Return the [x, y] coordinate for the center point of the cell that contains the specified text.  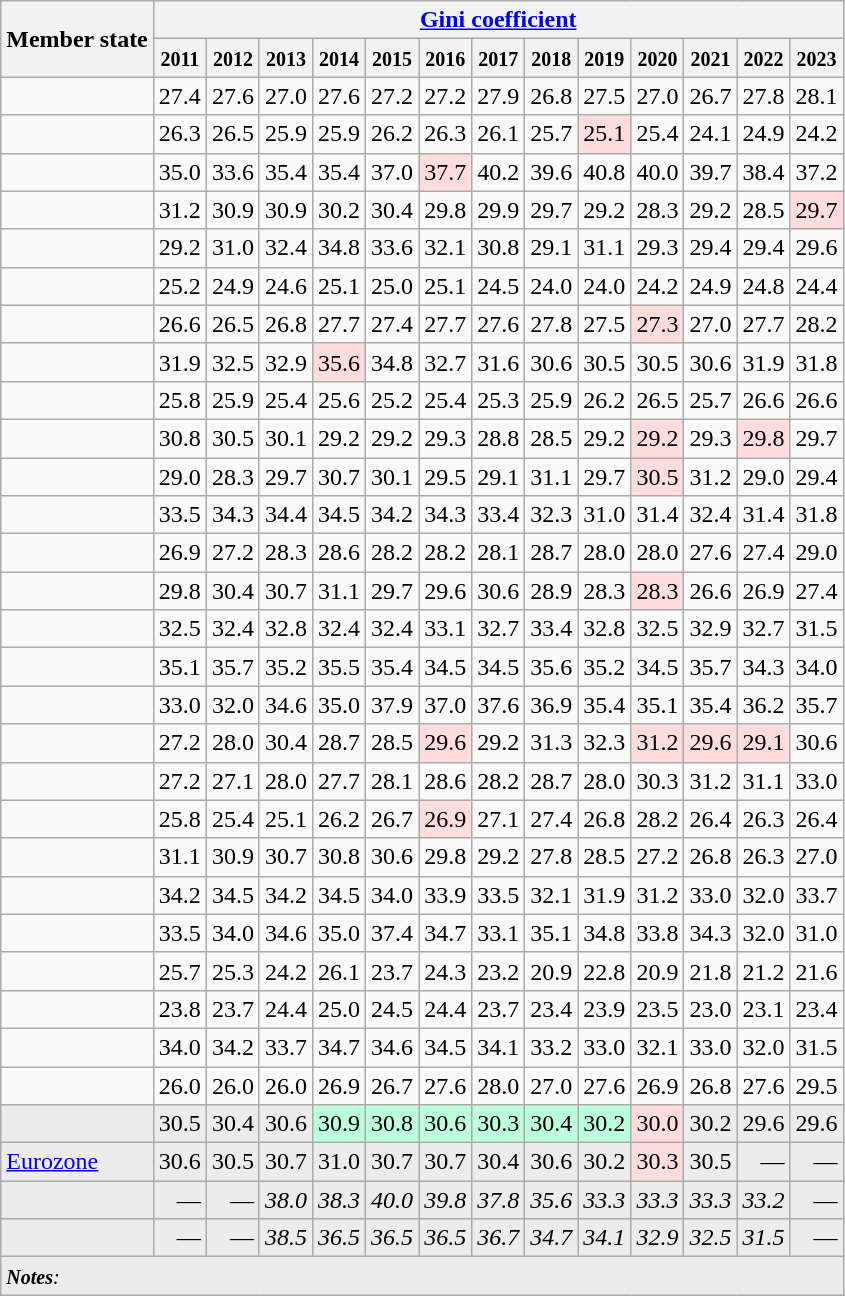
2011 [180, 58]
28.9 [552, 591]
23.2 [498, 971]
23.9 [604, 1009]
38.3 [338, 1200]
37.6 [498, 705]
2012 [232, 58]
36.2 [764, 705]
2015 [392, 58]
2016 [446, 58]
38.0 [286, 1200]
Gini coefficient [498, 20]
39.7 [710, 172]
37.8 [498, 1200]
24.6 [286, 286]
2019 [604, 58]
22.8 [604, 971]
21.2 [764, 971]
39.8 [446, 1200]
38.5 [286, 1238]
Eurozone [78, 1162]
2020 [658, 58]
30.0 [658, 1124]
40.2 [498, 172]
36.9 [552, 705]
27.9 [498, 96]
24.8 [764, 286]
29.9 [498, 210]
23.1 [764, 1009]
2023 [816, 58]
37.4 [392, 933]
28.8 [498, 438]
2022 [764, 58]
40.8 [604, 172]
31.6 [498, 362]
24.3 [446, 971]
37.9 [392, 705]
23.0 [710, 1009]
35.5 [338, 667]
27.3 [658, 324]
33.9 [446, 895]
24.1 [710, 134]
31.3 [552, 743]
37.7 [446, 172]
37.2 [816, 172]
25.6 [338, 400]
2021 [710, 58]
34.4 [286, 515]
2017 [498, 58]
39.6 [552, 172]
2014 [338, 58]
Member state [78, 39]
33.8 [658, 933]
2013 [286, 58]
23.5 [658, 1009]
21.8 [710, 971]
38.4 [764, 172]
21.6 [816, 971]
23.8 [180, 1009]
Notes: [422, 1276]
36.7 [498, 1238]
2018 [552, 58]
